Determine the [x, y] coordinate at the center of the cell enclosing the given text.  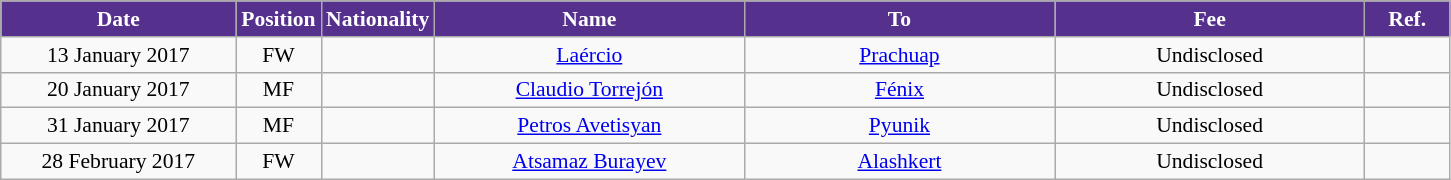
Position [278, 19]
Date [118, 19]
Atsamaz Burayev [589, 162]
20 January 2017 [118, 90]
Fénix [899, 90]
Laércio [589, 55]
Claudio Torrejón [589, 90]
To [899, 19]
Fee [1210, 19]
Nationality [378, 19]
28 February 2017 [118, 162]
Pyunik [899, 126]
Alashkert [899, 162]
Ref. [1408, 19]
Prachuap [899, 55]
13 January 2017 [118, 55]
Petros Avetisyan [589, 126]
31 January 2017 [118, 126]
Name [589, 19]
